Search for the cell housing the specified text and yield its (X, Y) center coordinate. 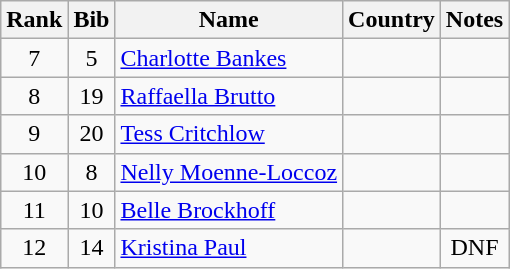
Raffaella Brutto (229, 96)
19 (92, 96)
Kristina Paul (229, 248)
Charlotte Bankes (229, 58)
Rank (34, 20)
7 (34, 58)
11 (34, 210)
20 (92, 134)
Tess Critchlow (229, 134)
Nelly Moenne-Loccoz (229, 172)
14 (92, 248)
12 (34, 248)
Belle Brockhoff (229, 210)
9 (34, 134)
DNF (474, 248)
Notes (474, 20)
Country (392, 20)
5 (92, 58)
Bib (92, 20)
Name (229, 20)
